For the text-containing cell, return its midpoint in [x, y] coordinate format. 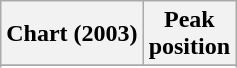
Peakposition [189, 34]
Chart (2003) [72, 34]
